Scan for the cell matching the given text and deliver its [X, Y] coordinate at center. 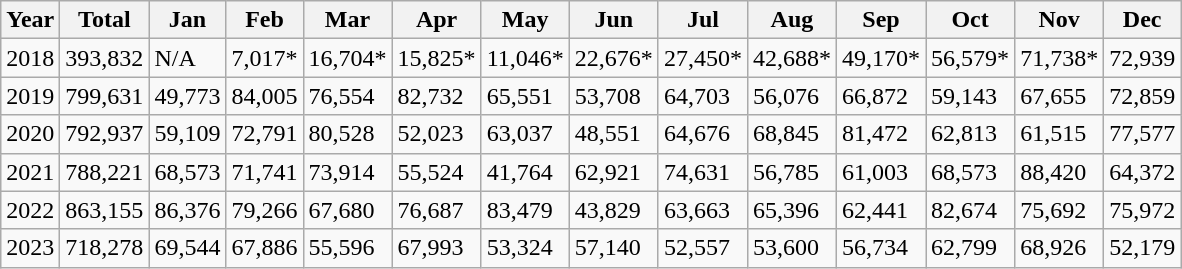
56,076 [792, 96]
Jan [188, 20]
80,528 [348, 134]
63,037 [525, 134]
Oct [970, 20]
71,741 [264, 172]
May [525, 20]
52,023 [436, 134]
79,266 [264, 210]
52,179 [1142, 248]
64,676 [702, 134]
67,886 [264, 248]
2021 [30, 172]
67,993 [436, 248]
2019 [30, 96]
393,832 [104, 58]
62,813 [970, 134]
53,324 [525, 248]
Apr [436, 20]
63,663 [702, 210]
71,738* [1060, 58]
75,692 [1060, 210]
76,554 [348, 96]
Jul [702, 20]
55,524 [436, 172]
56,579* [970, 58]
Mar [348, 20]
72,859 [1142, 96]
Feb [264, 20]
799,631 [104, 96]
82,674 [970, 210]
72,791 [264, 134]
55,596 [348, 248]
11,046* [525, 58]
718,278 [104, 248]
75,972 [1142, 210]
48,551 [614, 134]
15,825* [436, 58]
792,937 [104, 134]
788,221 [104, 172]
64,703 [702, 96]
84,005 [264, 96]
76,687 [436, 210]
62,921 [614, 172]
81,472 [880, 134]
74,631 [702, 172]
64,372 [1142, 172]
73,914 [348, 172]
59,143 [970, 96]
88,420 [1060, 172]
69,544 [188, 248]
Jun [614, 20]
27,450* [702, 58]
2023 [30, 248]
Year [30, 20]
49,773 [188, 96]
2022 [30, 210]
61,515 [1060, 134]
53,600 [792, 248]
16,704* [348, 58]
49,170* [880, 58]
72,939 [1142, 58]
66,872 [880, 96]
N/A [188, 58]
82,732 [436, 96]
67,655 [1060, 96]
863,155 [104, 210]
56,734 [880, 248]
Total [104, 20]
Aug [792, 20]
57,140 [614, 248]
86,376 [188, 210]
65,551 [525, 96]
56,785 [792, 172]
Sep [880, 20]
52,557 [702, 248]
Dec [1142, 20]
43,829 [614, 210]
2020 [30, 134]
62,799 [970, 248]
68,926 [1060, 248]
65,396 [792, 210]
67,680 [348, 210]
77,577 [1142, 134]
61,003 [880, 172]
42,688* [792, 58]
7,017* [264, 58]
53,708 [614, 96]
22,676* [614, 58]
62,441 [880, 210]
2018 [30, 58]
68,845 [792, 134]
Nov [1060, 20]
83,479 [525, 210]
41,764 [525, 172]
59,109 [188, 134]
